Search for the cell housing the specified text and yield its (X, Y) center coordinate. 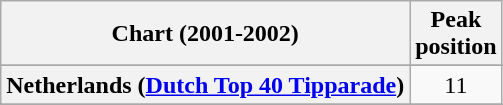
Netherlands (Dutch Top 40 Tipparade) (206, 85)
Chart (2001-2002) (206, 34)
11 (456, 85)
Peak position (456, 34)
